Capture the cell that displays the provided text and extract its [x, y] central coordinate. 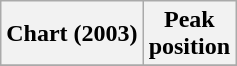
Peakposition [189, 34]
Chart (2003) [72, 34]
